Find where the given text appears and provide that cell's center as [x, y] coordinate. 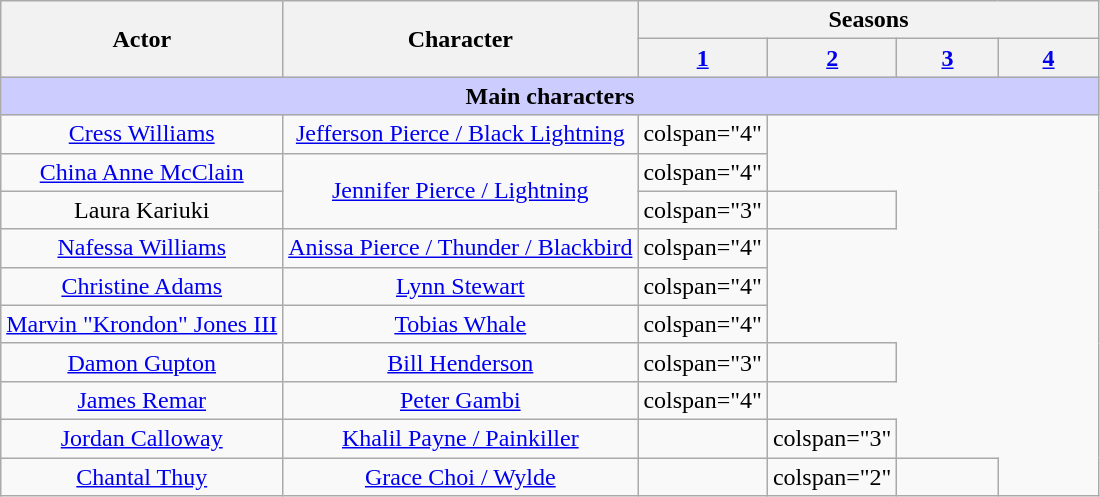
colspan="2" [832, 477]
4 [1048, 58]
China Anne McClain [142, 172]
Main characters [550, 96]
Character [460, 39]
Actor [142, 39]
1 [703, 58]
Jordan Calloway [142, 438]
Anissa Pierce / Thunder / Blackbird [460, 248]
James Remar [142, 400]
Grace Choi / Wylde [460, 477]
Damon Gupton [142, 362]
Christine Adams [142, 286]
3 [948, 58]
Chantal Thuy [142, 477]
Bill Henderson [460, 362]
Tobias Whale [460, 324]
Marvin "Krondon" Jones III [142, 324]
Khalil Payne / Painkiller [460, 438]
Lynn Stewart [460, 286]
Peter Gambi [460, 400]
Seasons [868, 20]
Nafessa Williams [142, 248]
Jefferson Pierce / Black Lightning [460, 134]
2 [832, 58]
Laura Kariuki [142, 210]
Jennifer Pierce / Lightning [460, 191]
Cress Williams [142, 134]
